Determine the (x, y) coordinate at the center of the cell enclosing the given text.  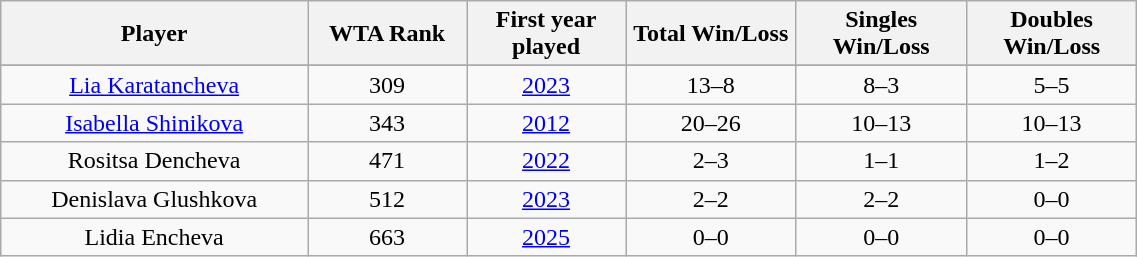
Total Win/Loss (711, 34)
Lidia Encheva (154, 237)
309 (388, 85)
Player (154, 34)
Doubles Win/Loss (1051, 34)
20–26 (711, 123)
First year played (546, 34)
2022 (546, 161)
2–3 (711, 161)
1–1 (881, 161)
Lia Karatancheva (154, 85)
2025 (546, 237)
Isabella Shinikova (154, 123)
343 (388, 123)
Denislava Glushkova (154, 199)
13–8 (711, 85)
471 (388, 161)
8–3 (881, 85)
WTA Rank (388, 34)
663 (388, 237)
1–2 (1051, 161)
Singles Win/Loss (881, 34)
512 (388, 199)
Rositsa Dencheva (154, 161)
2012 (546, 123)
5–5 (1051, 85)
